Output the [X, Y] coordinate of the center of the cell containing the given text.  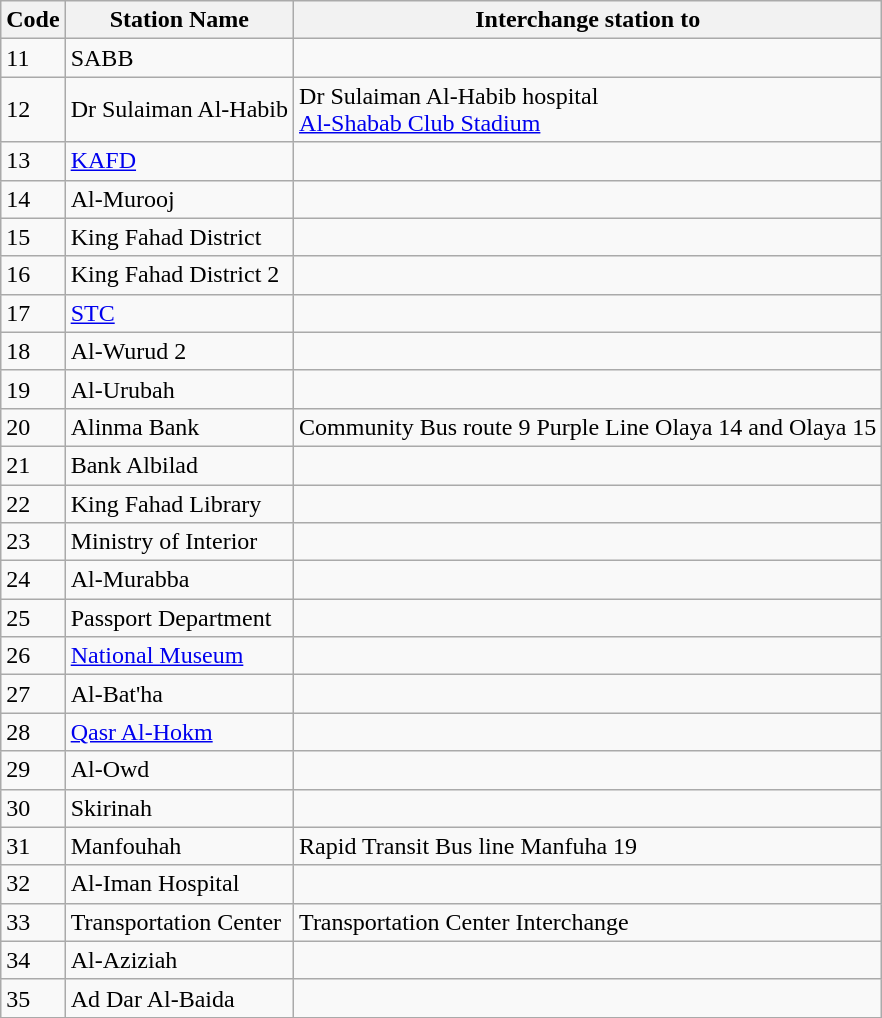
Passport Department [179, 618]
Rapid Transit Bus line Manfuha 19 [588, 846]
21 [33, 465]
15 [33, 237]
Al-Aziziah [179, 960]
STC [179, 313]
30 [33, 808]
King Fahad District [179, 237]
17 [33, 313]
Ministry of Interior [179, 542]
32 [33, 884]
24 [33, 580]
18 [33, 351]
19 [33, 389]
Community Bus route 9 Purple Line Olaya 14 and Olaya 15 [588, 427]
28 [33, 732]
Skirinah [179, 808]
29 [33, 770]
Bank Albilad [179, 465]
Dr Sulaiman Al-Habib hospitalAl-Shabab Club Stadium [588, 110]
Station Name [179, 20]
Qasr Al-Hokm [179, 732]
26 [33, 656]
Al-Murooj [179, 199]
Manfouhah [179, 846]
35 [33, 998]
National Museum [179, 656]
King Fahad District 2 [179, 275]
31 [33, 846]
Dr Sulaiman Al-Habib [179, 110]
Al-Wurud 2 [179, 351]
27 [33, 694]
King Fahad Library [179, 503]
Transportation Center [179, 922]
20 [33, 427]
KAFD [179, 161]
13 [33, 161]
34 [33, 960]
16 [33, 275]
25 [33, 618]
14 [33, 199]
Ad Dar Al-Baida [179, 998]
SABB [179, 58]
12 [33, 110]
22 [33, 503]
33 [33, 922]
11 [33, 58]
Alinma Bank [179, 427]
Interchange station to [588, 20]
23 [33, 542]
Code [33, 20]
Al-Owd [179, 770]
Al-Murabba [179, 580]
Al-Bat'ha [179, 694]
Transportation Center Interchange [588, 922]
Al-Iman Hospital [179, 884]
Al-Urubah [179, 389]
